From the cell containing the given text, extract its center point as (x, y) coordinate. 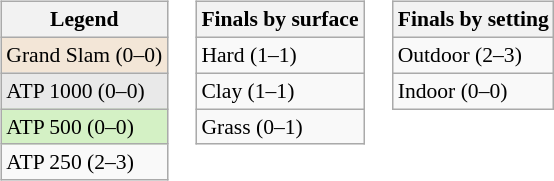
Indoor (0–0) (474, 91)
Hard (1–1) (280, 55)
ATP 1000 (0–0) (84, 91)
Clay (1–1) (280, 91)
Finals by setting (474, 20)
Grand Slam (0–0) (84, 55)
Grass (0–1) (280, 127)
ATP 250 (2–3) (84, 162)
Outdoor (2–3) (474, 55)
ATP 500 (0–0) (84, 127)
Finals by surface (280, 20)
Legend (84, 20)
